Detect which cell encompasses the target text, then output its (x, y) center coordinate. 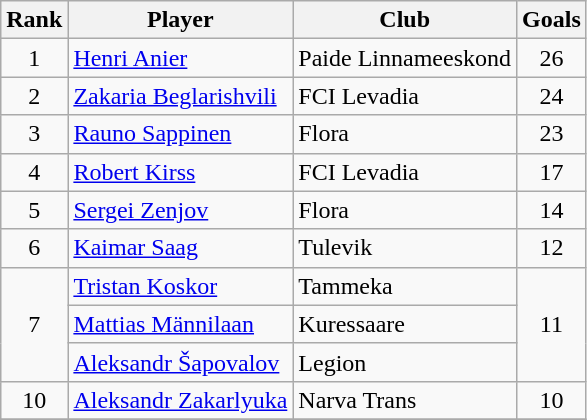
1 (34, 58)
Rank (34, 20)
26 (552, 58)
11 (552, 324)
Zakaria Beglarishvili (180, 96)
Kaimar Saag (180, 248)
6 (34, 248)
Mattias Männilaan (180, 324)
3 (34, 134)
Club (405, 20)
Tulevik (405, 248)
Paide Linnameeskond (405, 58)
Sergei Zenjov (180, 210)
7 (34, 324)
2 (34, 96)
5 (34, 210)
Player (180, 20)
Robert Kirss (180, 172)
Legion (405, 362)
Aleksandr Zakarlyuka (180, 400)
24 (552, 96)
Tammeka (405, 286)
Narva Trans (405, 400)
Tristan Koskor (180, 286)
Goals (552, 20)
12 (552, 248)
4 (34, 172)
23 (552, 134)
17 (552, 172)
Kuressaare (405, 324)
Rauno Sappinen (180, 134)
Henri Anier (180, 58)
14 (552, 210)
Aleksandr Šapovalov (180, 362)
